Pinpoint the cell where the given text exists, returning its [X, Y] midpoint coordinate. 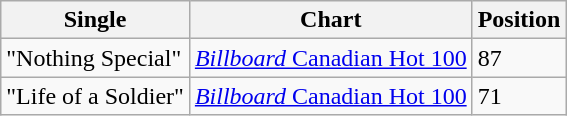
87 [519, 58]
Position [519, 20]
Single [96, 20]
Chart [330, 20]
"Nothing Special" [96, 58]
71 [519, 96]
"Life of a Soldier" [96, 96]
